From the cell containing the given text, extract its center point as [X, Y] coordinate. 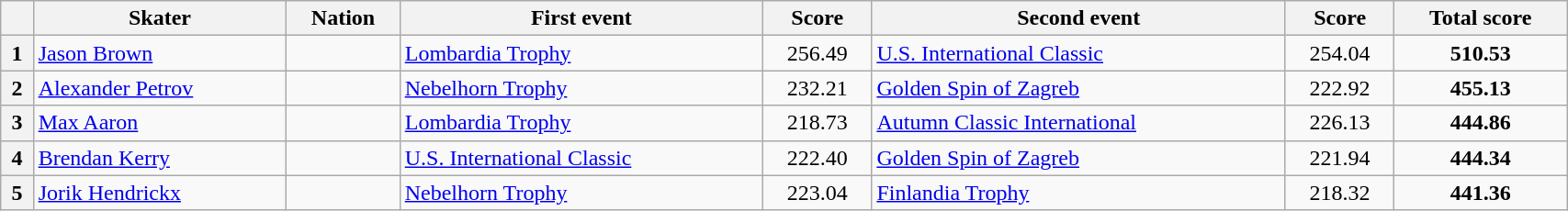
455.13 [1481, 88]
Nation [344, 18]
2 [17, 88]
232.21 [818, 88]
221.94 [1339, 158]
Jason Brown [160, 53]
218.73 [818, 123]
444.34 [1481, 158]
222.40 [818, 158]
256.49 [818, 53]
Skater [160, 18]
444.86 [1481, 123]
223.04 [818, 193]
226.13 [1339, 123]
222.92 [1339, 88]
4 [17, 158]
441.36 [1481, 193]
510.53 [1481, 53]
3 [17, 123]
Autumn Classic International [1078, 123]
Jorik Hendrickx [160, 193]
218.32 [1339, 193]
Second event [1078, 18]
Total score [1481, 18]
Max Aaron [160, 123]
Alexander Petrov [160, 88]
Brendan Kerry [160, 158]
254.04 [1339, 53]
5 [17, 193]
1 [17, 53]
First event [581, 18]
Finlandia Trophy [1078, 193]
